Return the [x, y] coordinate for the center point of the cell that contains the specified text.  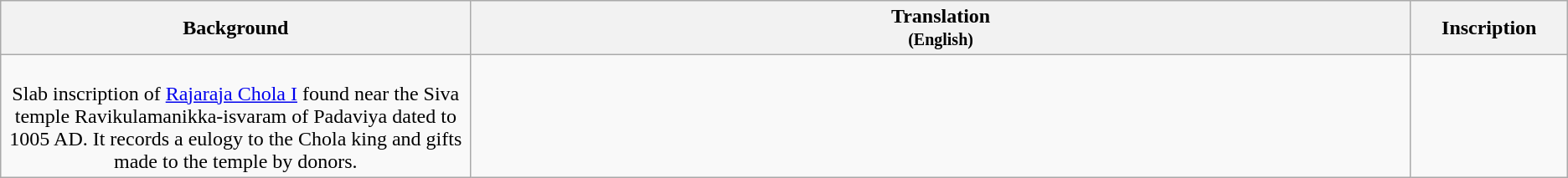
Translation(English) [941, 28]
Inscription [1489, 28]
Background [236, 28]
